Return the [X, Y] coordinate for the center point of the cell that contains the specified text.  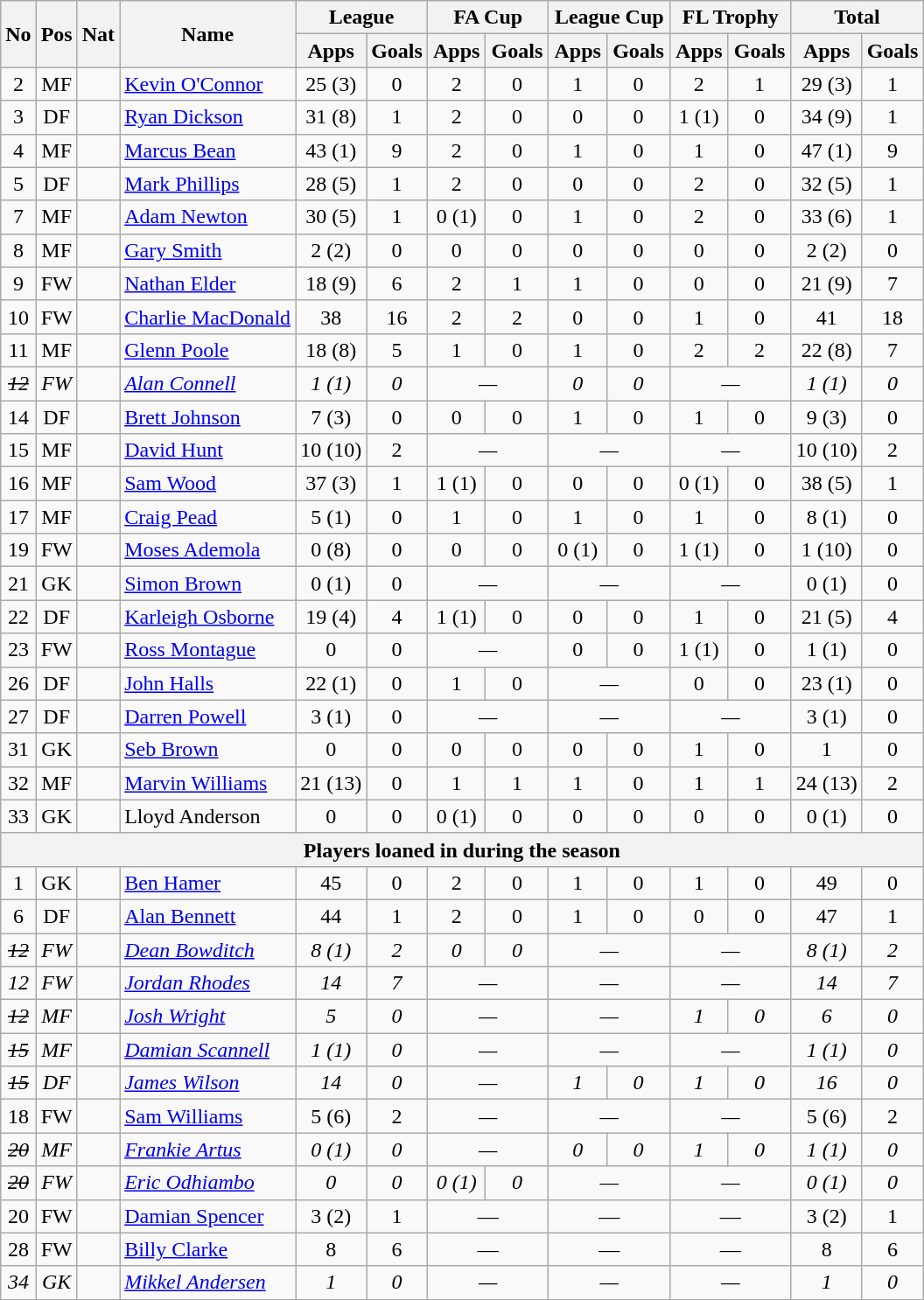
33 (6) [826, 217]
Nat [98, 34]
32 (5) [826, 184]
47 (1) [826, 150]
32 [18, 783]
22 [18, 617]
0 (8) [331, 550]
Damian Spencer [208, 1216]
Marcus Bean [208, 150]
James Wilson [208, 1083]
Simon Brown [208, 584]
Lloyd Anderson [208, 816]
9 (3) [826, 417]
23 (1) [826, 683]
26 [18, 683]
Pos [56, 34]
Brett Johnson [208, 417]
1 (10) [826, 550]
Josh Wright [208, 1017]
31 [18, 750]
34 [18, 1283]
5 (1) [331, 517]
28 (5) [331, 184]
League [362, 17]
43 (1) [331, 150]
League Cup [609, 17]
Ben Hamer [208, 883]
Alan Bennett [208, 916]
Eric Odhiambo [208, 1183]
44 [331, 916]
3 [18, 117]
29 (3) [826, 84]
Mikkel Andersen [208, 1283]
37 (3) [331, 484]
21 (13) [331, 783]
24 (13) [826, 783]
38 [331, 317]
Ross Montague [208, 650]
David Hunt [208, 451]
18 (9) [331, 283]
FL Trophy [731, 17]
Players loaned in during the season [462, 849]
33 [18, 816]
25 (3) [331, 84]
10 [18, 317]
41 [826, 317]
Charlie MacDonald [208, 317]
FA Cup [488, 17]
21 [18, 584]
7 (3) [331, 417]
Marvin Williams [208, 783]
Total [857, 17]
Mark Phillips [208, 184]
47 [826, 916]
11 [18, 350]
Moses Ademola [208, 550]
No [18, 34]
Jordan Rhodes [208, 983]
22 (8) [826, 350]
21 (9) [826, 283]
28 [18, 1249]
Darren Powell [208, 716]
45 [331, 883]
19 (4) [331, 617]
19 [18, 550]
Adam Newton [208, 217]
Sam Wood [208, 484]
38 (5) [826, 484]
21 (5) [826, 617]
Frankie Artus [208, 1150]
John Halls [208, 683]
17 [18, 517]
18 (8) [331, 350]
49 [826, 883]
Nathan Elder [208, 283]
Alan Connell [208, 383]
31 (8) [331, 117]
Craig Pead [208, 517]
Dean Bowditch [208, 949]
Damian Scannell [208, 1050]
34 (9) [826, 117]
23 [18, 650]
Billy Clarke [208, 1249]
Kevin O'Connor [208, 84]
Sam Williams [208, 1116]
30 (5) [331, 217]
22 (1) [331, 683]
Karleigh Osborne [208, 617]
Gary Smith [208, 250]
Glenn Poole [208, 350]
Ryan Dickson [208, 117]
Name [208, 34]
27 [18, 716]
Seb Brown [208, 750]
